For the text-containing cell, return its midpoint in (X, Y) coordinate format. 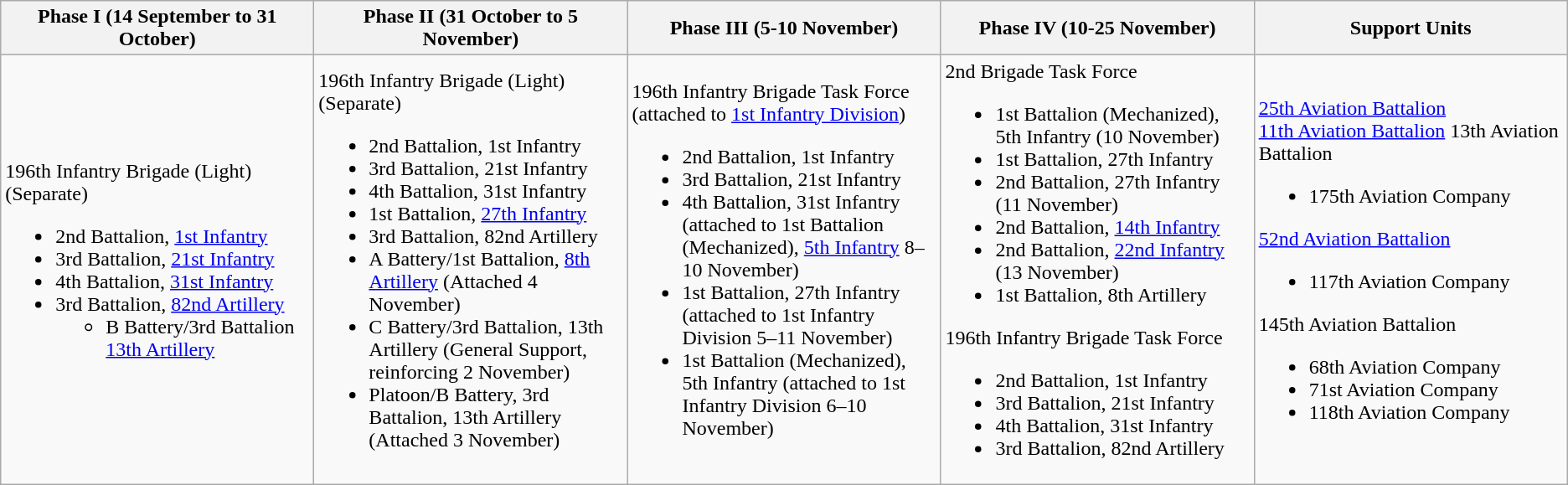
Phase I (14 September to 31 October) (157, 28)
Phase II (31 October to 5 November) (471, 28)
Phase IV (10-25 November) (1097, 28)
Phase III (5-10 November) (784, 28)
Support Units (1411, 28)
